Detect which cell encompasses the target text, then output its (x, y) center coordinate. 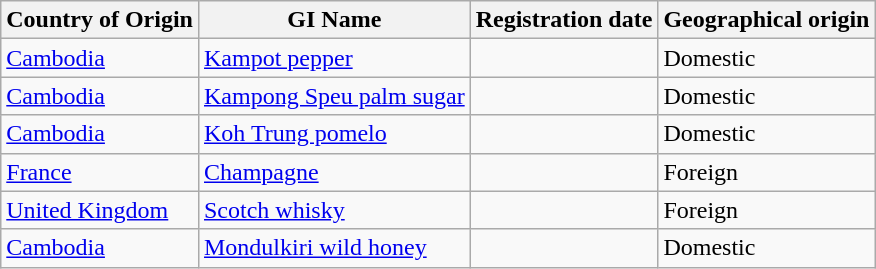
Koh Trung pomelo (334, 134)
Country of Origin (100, 20)
Scotch whisky (334, 210)
United Kingdom (100, 210)
Kampot pepper (334, 58)
Kampong Speu palm sugar (334, 96)
GI Name (334, 20)
Geographical origin (766, 20)
Mondulkiri wild honey (334, 248)
Registration date (564, 20)
France (100, 172)
Champagne (334, 172)
